Locate the cell with the specified text and output its (x, y) center coordinate. 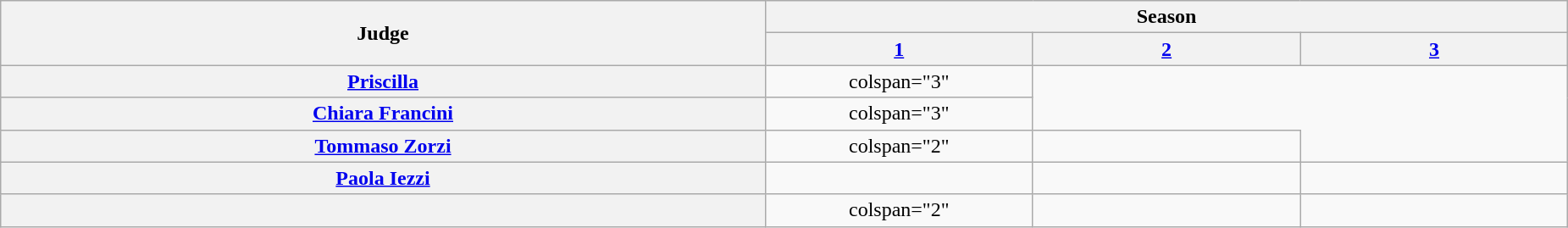
2 (1166, 49)
Paola Iezzi (383, 178)
Tommaso Zorzi (383, 146)
1 (899, 49)
Season (1166, 17)
3 (1434, 49)
Chiara Francini (383, 114)
Priscilla (383, 81)
Judge (383, 33)
